Capture the cell that displays the provided text and extract its (X, Y) central coordinate. 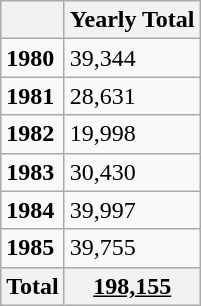
198,155 (132, 286)
1985 (33, 248)
1981 (33, 96)
1982 (33, 134)
Yearly Total (132, 20)
19,998 (132, 134)
28,631 (132, 96)
39,344 (132, 58)
Total (33, 286)
39,997 (132, 210)
1983 (33, 172)
30,430 (132, 172)
1984 (33, 210)
39,755 (132, 248)
1980 (33, 58)
